For the text-containing cell, return its midpoint in [x, y] coordinate format. 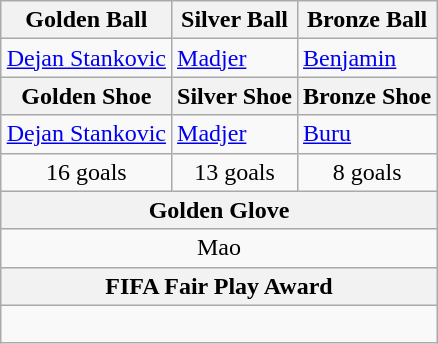
16 goals [86, 172]
FIFA Fair Play Award [219, 286]
Golden Shoe [86, 96]
Mao [219, 248]
Silver Ball [235, 20]
Bronze Shoe [368, 96]
8 goals [368, 172]
Golden Glove [219, 210]
13 goals [235, 172]
Golden Ball [86, 20]
Bronze Ball [368, 20]
Buru [368, 134]
Silver Shoe [235, 96]
Benjamin [368, 58]
